Return [X, Y] of the center of cell containing provided text 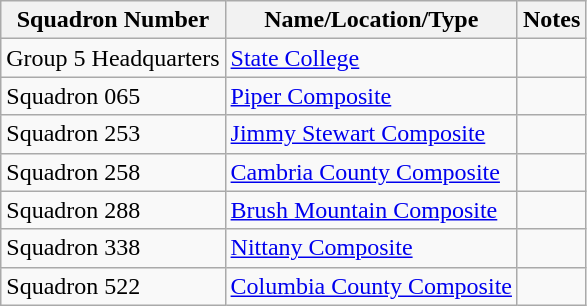
Columbia County Composite [371, 286]
Squadron 065 [113, 96]
Brush Mountain Composite [371, 210]
Squadron Number [113, 20]
Squadron 253 [113, 134]
Squadron 338 [113, 248]
Nittany Composite [371, 248]
Squadron 522 [113, 286]
State College [371, 58]
Notes [551, 20]
Cambria County Composite [371, 172]
Squadron 258 [113, 172]
Name/Location/Type [371, 20]
Jimmy Stewart Composite [371, 134]
Piper Composite [371, 96]
Squadron 288 [113, 210]
Group 5 Headquarters [113, 58]
